Locate the cell with the specified text and output its (x, y) center coordinate. 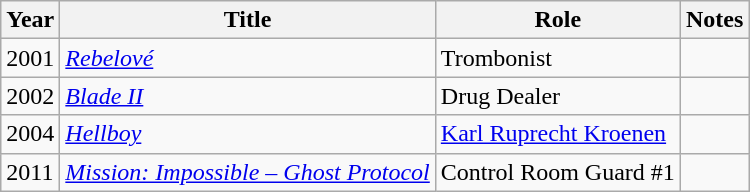
Title (248, 20)
Year (30, 20)
Karl Ruprecht Kroenen (558, 134)
Drug Dealer (558, 96)
Trombonist (558, 58)
2002 (30, 96)
Control Room Guard #1 (558, 172)
Notes (714, 20)
Rebelové (248, 58)
Blade II (248, 96)
2001 (30, 58)
Hellboy (248, 134)
2011 (30, 172)
2004 (30, 134)
Role (558, 20)
Mission: Impossible – Ghost Protocol (248, 172)
